Pinpoint the cell where the given text exists, returning its [X, Y] midpoint coordinate. 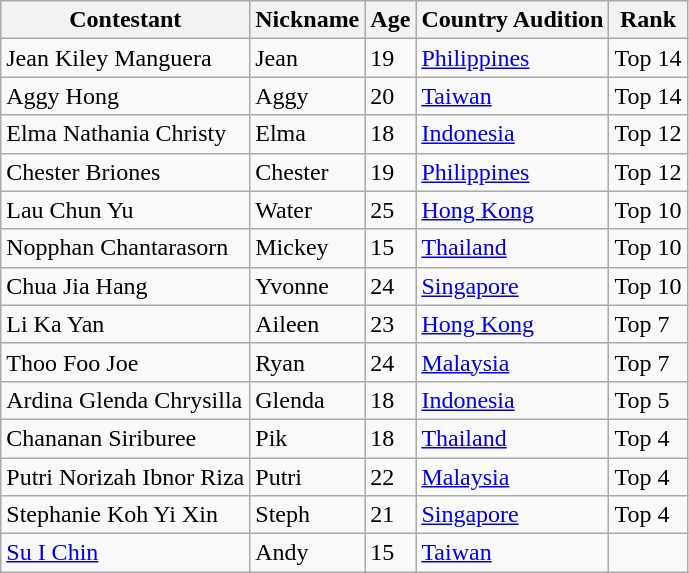
Jean [308, 58]
22 [390, 477]
Chananan Siriburee [126, 438]
Steph [308, 515]
Top 5 [648, 400]
Mickey [308, 248]
Aileen [308, 324]
Chester [308, 172]
Water [308, 210]
Rank [648, 20]
Su I Chin [126, 553]
Yvonne [308, 286]
Ryan [308, 362]
Elma [308, 134]
Ardina Glenda Chrysilla [126, 400]
Glenda [308, 400]
Contestant [126, 20]
Elma Nathania Christy [126, 134]
Aggy [308, 96]
Thoo Foo Joe [126, 362]
Chester Briones [126, 172]
Stephanie Koh Yi Xin [126, 515]
Nickname [308, 20]
23 [390, 324]
20 [390, 96]
Lau Chun Yu [126, 210]
Country Audition [512, 20]
21 [390, 515]
Putri [308, 477]
Li Ka Yan [126, 324]
Pik [308, 438]
Putri Norizah Ibnor Riza [126, 477]
Chua Jia Hang [126, 286]
Jean Kiley Manguera [126, 58]
Nopphan Chantarasorn [126, 248]
Andy [308, 553]
Age [390, 20]
Aggy Hong [126, 96]
25 [390, 210]
